Extract the (X, Y) coordinate from the center of the cell holding the provided text.  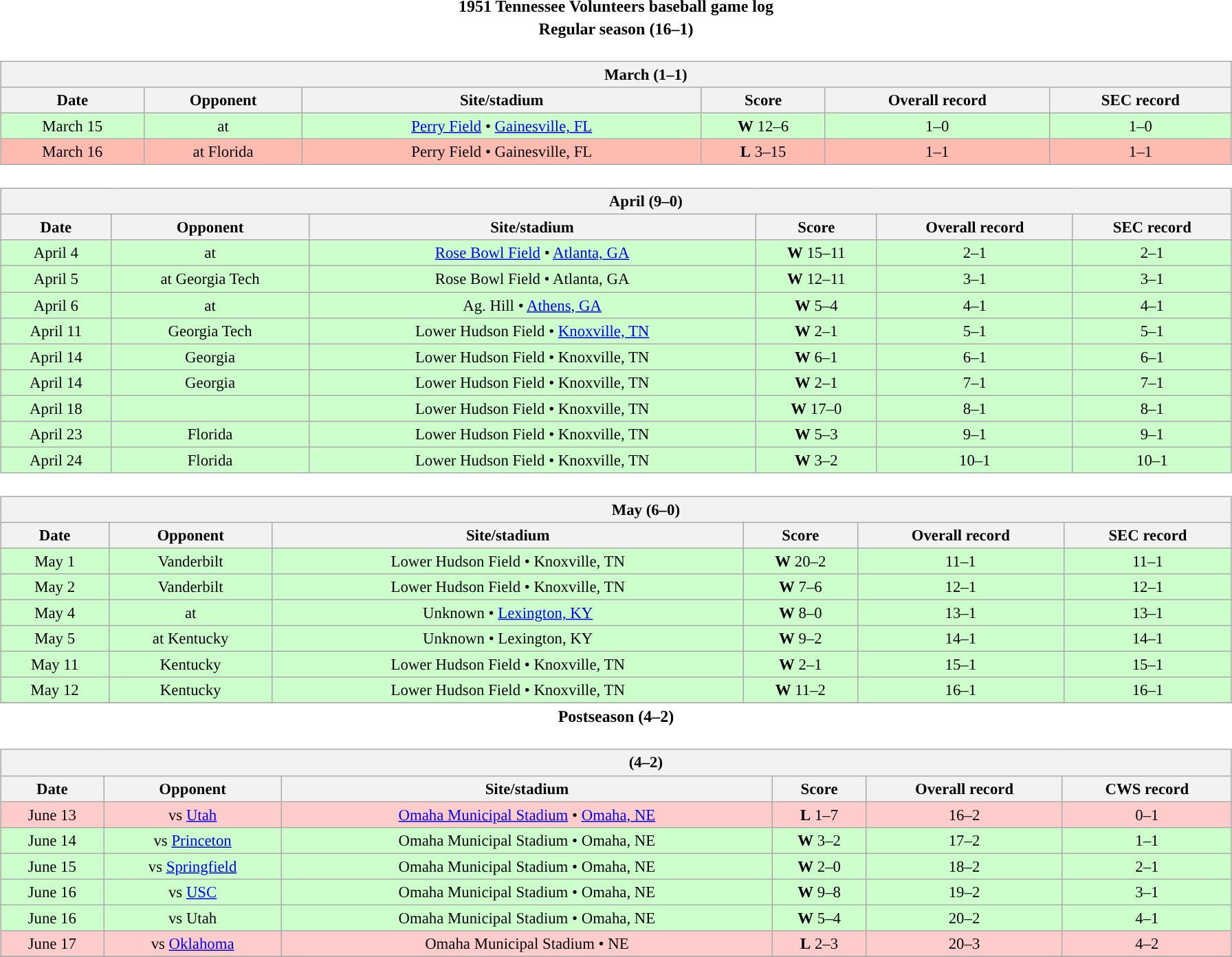
W 11–2 (800, 690)
0–1 (1147, 815)
W 5–3 (816, 434)
April (9–0) (616, 201)
May 2 (55, 587)
at Florida (223, 152)
W 17–0 (816, 408)
W 12–11 (816, 279)
19–2 (965, 892)
June 14 (52, 840)
vs Princeton (192, 840)
April 5 (56, 279)
L 2–3 (819, 944)
W 6–1 (816, 357)
at Kentucky (191, 639)
June 15 (52, 866)
May 5 (55, 639)
Georgia Tech (210, 331)
W 9–2 (800, 639)
18–2 (965, 866)
June 17 (52, 944)
May 4 (55, 613)
4–2 (1147, 944)
vs Springfield (192, 866)
20–2 (965, 918)
Omaha Municipal Stadium • NE (527, 944)
May 11 (55, 665)
W 12–6 (763, 126)
20–3 (965, 944)
April 24 (56, 460)
L 1–7 (819, 815)
W 20–2 (800, 561)
W 8–0 (800, 613)
W 2–0 (819, 866)
May (6–0) (616, 509)
vs Oklahoma (192, 944)
(4–2) (616, 762)
May 12 (55, 690)
April 4 (56, 253)
17–2 (965, 840)
April 18 (56, 408)
W 9–8 (819, 892)
vs USC (192, 892)
CWS record (1147, 789)
April 11 (56, 331)
April 23 (56, 434)
March 16 (73, 152)
W 7–6 (800, 587)
April 6 (56, 305)
March (1–1) (616, 74)
L 3–15 (763, 152)
W 15–11 (816, 253)
Ag. Hill • Athens, GA (532, 305)
May 1 (55, 561)
at Georgia Tech (210, 279)
March 15 (73, 126)
16–2 (965, 815)
June 13 (52, 815)
